Extract the (x, y) coordinate from the center of the cell holding the provided text.  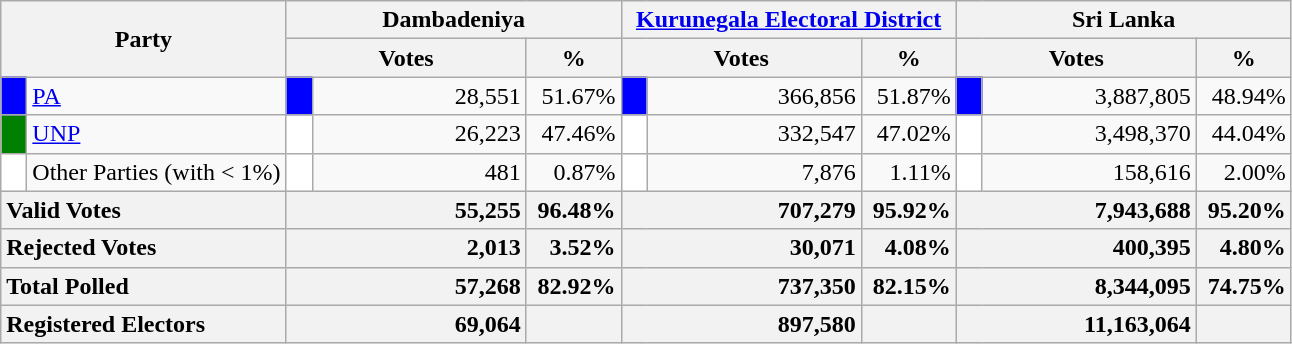
11,163,064 (1076, 324)
1.11% (908, 172)
400,395 (1076, 248)
PA (156, 96)
51.67% (574, 96)
30,071 (741, 248)
51.87% (908, 96)
44.04% (1244, 134)
3,498,370 (1089, 134)
3.52% (574, 248)
Valid Votes (144, 210)
82.15% (908, 286)
Sri Lanka (1124, 20)
7,943,688 (1076, 210)
74.75% (1244, 286)
26,223 (419, 134)
82.92% (574, 286)
4.80% (1244, 248)
47.46% (574, 134)
Other Parties (with < 1%) (156, 172)
707,279 (741, 210)
366,856 (754, 96)
3,887,805 (1089, 96)
95.92% (908, 210)
2.00% (1244, 172)
28,551 (419, 96)
897,580 (741, 324)
8,344,095 (1076, 286)
Registered Electors (144, 324)
158,616 (1089, 172)
55,255 (406, 210)
332,547 (754, 134)
7,876 (754, 172)
95.20% (1244, 210)
48.94% (1244, 96)
Rejected Votes (144, 248)
96.48% (574, 210)
57,268 (406, 286)
737,350 (741, 286)
Total Polled (144, 286)
481 (419, 172)
47.02% (908, 134)
2,013 (406, 248)
69,064 (406, 324)
0.87% (574, 172)
UNP (156, 134)
Party (144, 39)
4.08% (908, 248)
Kurunegala Electoral District (788, 20)
Dambadeniya (454, 20)
